Find where the given text appears and provide that cell's center as [x, y] coordinate. 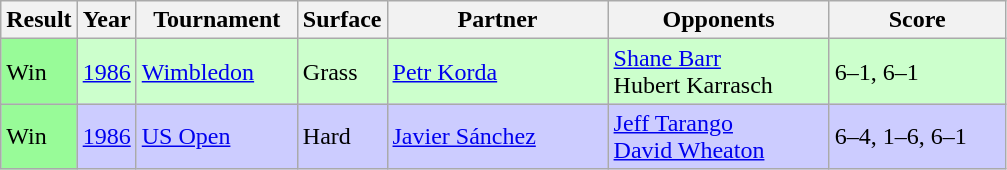
US Open [216, 136]
Partner [498, 20]
Javier Sánchez [498, 136]
Shane Barr Hubert Karrasch [718, 72]
Opponents [718, 20]
Result [39, 20]
Year [106, 20]
Hard [342, 136]
Wimbledon [216, 72]
Score [917, 20]
Jeff Tarango David Wheaton [718, 136]
Grass [342, 72]
Surface [342, 20]
6–1, 6–1 [917, 72]
Tournament [216, 20]
Petr Korda [498, 72]
6–4, 1–6, 6–1 [917, 136]
